Capture the cell that displays the provided text and extract its (x, y) central coordinate. 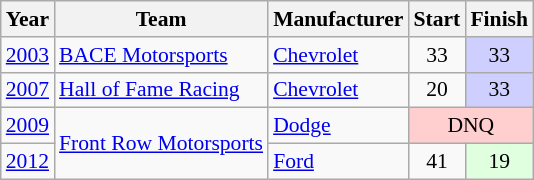
2012 (28, 162)
20 (436, 90)
19 (499, 162)
Finish (499, 19)
Front Row Motorsports (161, 144)
Team (161, 19)
Year (28, 19)
2007 (28, 90)
BACE Motorsports (161, 55)
Hall of Fame Racing (161, 90)
Dodge (338, 126)
DNQ (470, 126)
Start (436, 19)
Ford (338, 162)
2003 (28, 55)
Manufacturer (338, 19)
41 (436, 162)
2009 (28, 126)
